Output the [x, y] coordinate of the center of the cell containing the given text.  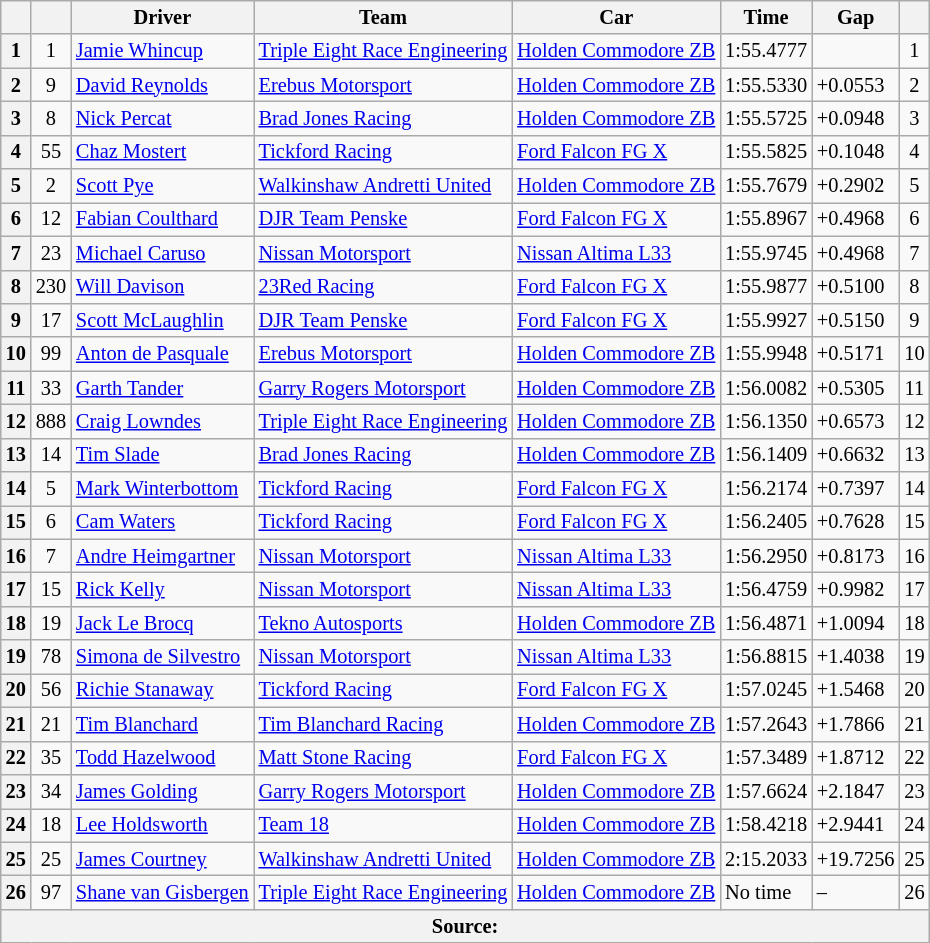
Tekno Autosports [384, 623]
Cam Waters [162, 522]
+0.5171 [856, 354]
55 [51, 152]
1:57.2643 [766, 724]
34 [51, 791]
888 [51, 421]
Rick Kelly [162, 589]
+0.7397 [856, 489]
Lee Holdsworth [162, 825]
99 [51, 354]
1:55.9927 [766, 320]
+2.9441 [856, 825]
Richie Stanaway [162, 690]
James Courtney [162, 859]
97 [51, 892]
Car [616, 17]
1:55.9877 [766, 287]
+0.8173 [856, 556]
1:55.5825 [766, 152]
1:55.5330 [766, 85]
No time [766, 892]
1:56.4759 [766, 589]
1:56.2405 [766, 522]
Chaz Mostert [162, 152]
1:55.9745 [766, 253]
+0.0553 [856, 85]
1:56.2950 [766, 556]
1:56.8815 [766, 657]
Matt Stone Racing [384, 758]
Tim Slade [162, 455]
Will Davison [162, 287]
1:55.8967 [766, 219]
Craig Lowndes [162, 421]
Jamie Whincup [162, 51]
+0.7628 [856, 522]
2:15.2033 [766, 859]
Michael Caruso [162, 253]
+0.6632 [856, 455]
+2.1847 [856, 791]
Team 18 [384, 825]
Fabian Coulthard [162, 219]
1:57.6624 [766, 791]
Time [766, 17]
+19.7256 [856, 859]
+0.0948 [856, 118]
Tim Blanchard Racing [384, 724]
Gap [856, 17]
1:55.4777 [766, 51]
Anton de Pasquale [162, 354]
1:55.7679 [766, 186]
23Red Racing [384, 287]
+0.2902 [856, 186]
Team [384, 17]
David Reynolds [162, 85]
+1.5468 [856, 690]
+0.5100 [856, 287]
1:56.1350 [766, 421]
Scott McLaughlin [162, 320]
1:57.3489 [766, 758]
Simona de Silvestro [162, 657]
35 [51, 758]
+0.5150 [856, 320]
James Golding [162, 791]
Garth Tander [162, 388]
1:56.2174 [766, 489]
1:57.0245 [766, 690]
+0.6573 [856, 421]
1:56.4871 [766, 623]
Tim Blanchard [162, 724]
56 [51, 690]
+1.8712 [856, 758]
Shane van Gisbergen [162, 892]
1:55.5725 [766, 118]
Driver [162, 17]
Mark Winterbottom [162, 489]
Andre Heimgartner [162, 556]
Todd Hazelwood [162, 758]
+0.9982 [856, 589]
+1.0094 [856, 623]
+0.5305 [856, 388]
1:58.4218 [766, 825]
+1.4038 [856, 657]
+1.7866 [856, 724]
Source: [466, 926]
Nick Percat [162, 118]
Jack Le Brocq [162, 623]
1:56.1409 [766, 455]
+0.1048 [856, 152]
1:55.9948 [766, 354]
Scott Pye [162, 186]
230 [51, 287]
78 [51, 657]
– [856, 892]
33 [51, 388]
1:56.0082 [766, 388]
